Provide the (x, y) coordinate of the cell's center where the given text is located.  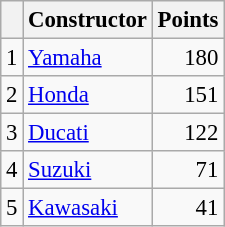
Ducati (88, 133)
Points (188, 20)
3 (12, 133)
41 (188, 208)
71 (188, 170)
1 (12, 58)
Kawasaki (88, 208)
122 (188, 133)
Honda (88, 95)
4 (12, 170)
Suzuki (88, 170)
Yamaha (88, 58)
5 (12, 208)
151 (188, 95)
Constructor (88, 20)
180 (188, 58)
2 (12, 95)
